Find where the given text appears and provide that cell's center as [X, Y] coordinate. 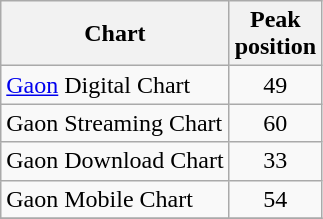
60 [275, 123]
Peakposition [275, 34]
54 [275, 199]
33 [275, 161]
Gaon Streaming Chart [115, 123]
Gaon Download Chart [115, 161]
Gaon Mobile Chart [115, 199]
Chart [115, 34]
49 [275, 85]
Gaon Digital Chart [115, 85]
